Extract the [X, Y] coordinate from the center of the cell holding the provided text.  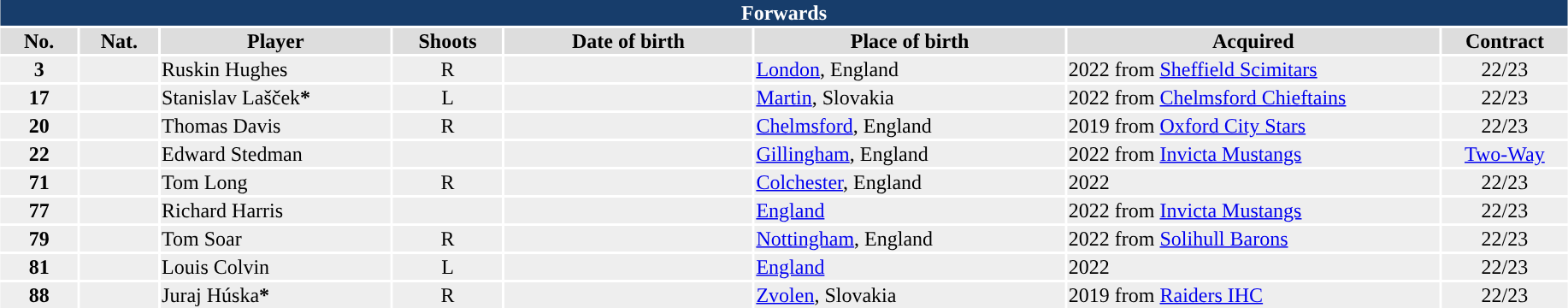
88 [39, 295]
No. [39, 41]
Place of birth [910, 41]
2019 from Oxford City Stars [1253, 126]
2019 from Raiders IHC [1253, 295]
Thomas Davis [276, 126]
Colchester, England [910, 182]
Player [276, 41]
Edward Stedman [276, 154]
Nat. [120, 41]
Tom Soar [276, 239]
2022 from Chelmsford Chieftains [1253, 98]
2022 from Sheffield Scimitars [1253, 69]
Martin, Slovakia [910, 98]
79 [39, 239]
Date of birth [628, 41]
77 [39, 210]
Richard Harris [276, 210]
Chelmsford, England [910, 126]
2022 from Solihull Barons [1253, 239]
Zvolen, Slovakia [910, 295]
Gillingham, England [910, 154]
81 [39, 267]
London, England [910, 69]
Contract [1505, 41]
Stanislav Lašček* [276, 98]
Tom Long [276, 182]
20 [39, 126]
Forwards [783, 13]
Shoots [448, 41]
Juraj Húska* [276, 295]
Nottingham, England [910, 239]
Ruskin Hughes [276, 69]
Two-Way [1505, 154]
Louis Colvin [276, 267]
3 [39, 69]
71 [39, 182]
17 [39, 98]
22 [39, 154]
Acquired [1253, 41]
